Provide the (X, Y) coordinate of the cell's center where the given text is located.  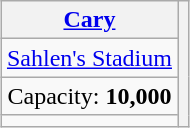
Sahlen's Stadium (89, 58)
Capacity: 10,000 (89, 96)
Cary (89, 20)
